Determine the (X, Y) coordinate at the center of the cell enclosing the given text.  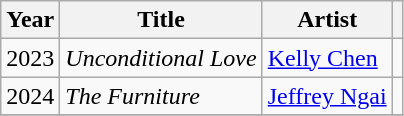
The Furniture (161, 96)
Jeffrey Ngai (327, 96)
Year (30, 20)
2024 (30, 96)
Artist (327, 20)
Unconditional Love (161, 58)
2023 (30, 58)
Kelly Chen (327, 58)
Title (161, 20)
